Scan for the cell matching the given text and deliver its [x, y] coordinate at center. 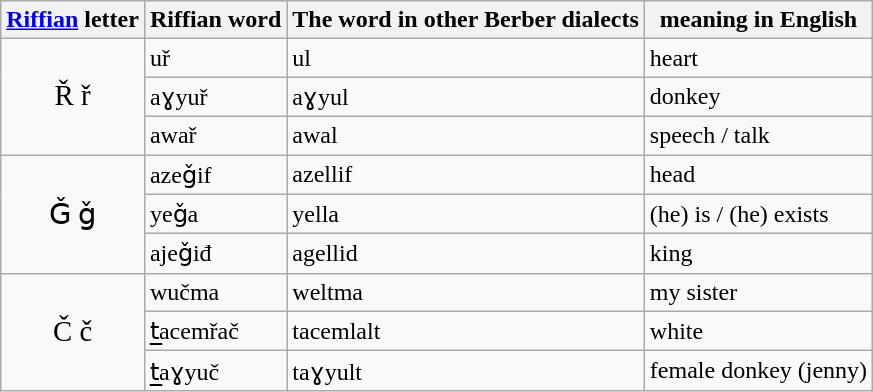
agellid [466, 254]
t̲acemřač [215, 331]
speech / talk [758, 135]
white [758, 331]
Riffian letter [73, 20]
donkey [758, 97]
Č č [73, 332]
ul [466, 58]
yella [466, 214]
awař [215, 135]
The word in other Berber dialects [466, 20]
Riffian word [215, 20]
yeǧa [215, 214]
(he) is / (he) exists [758, 214]
tacemlalt [466, 331]
female donkey (jenny) [758, 371]
meaning in English [758, 20]
aɣyuř [215, 97]
Ř ř [73, 97]
Ǧ ǧ [73, 214]
azellif [466, 174]
weltma [466, 292]
awal [466, 135]
taɣyult [466, 371]
head [758, 174]
king [758, 254]
wučma [215, 292]
uř [215, 58]
azeǧif [215, 174]
t̲aɣyuč [215, 371]
ajeǧiđ [215, 254]
heart [758, 58]
my sister [758, 292]
aɣyul [466, 97]
